Extract the [x, y] coordinate from the center of the cell holding the provided text.  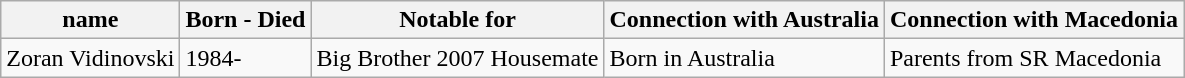
Zoran Vidinovski [90, 58]
Big Brother 2007 Housemate [458, 58]
Born in Australia [744, 58]
Connection with Macedonia [1034, 20]
1984- [246, 58]
name [90, 20]
Parents from SR Macedonia [1034, 58]
Connection with Australia [744, 20]
Notable for [458, 20]
Born - Died [246, 20]
